Provide the [X, Y] coordinate of the cell's center where the given text is located.  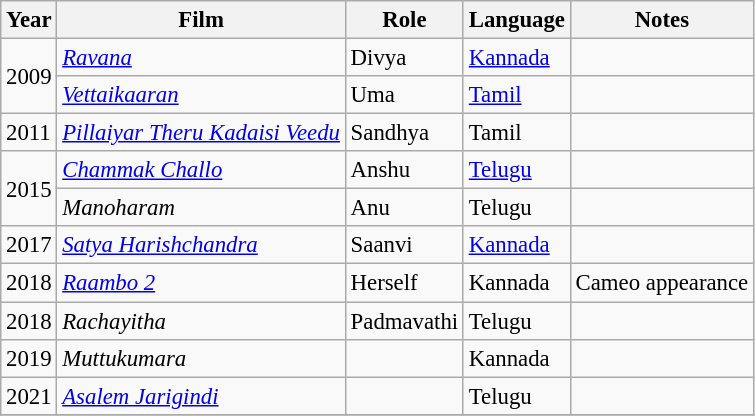
Chammak Challo [201, 170]
Language [516, 20]
Herself [404, 283]
2017 [29, 245]
Pillaiyar Theru Kadaisi Veedu [201, 133]
Anu [404, 208]
Divya [404, 58]
Vettaikaaran [201, 95]
Year [29, 20]
Role [404, 20]
Rachayitha [201, 321]
2021 [29, 396]
Saanvi [404, 245]
Notes [662, 20]
Cameo appearance [662, 283]
2015 [29, 188]
Raambo 2 [201, 283]
Muttukumara [201, 358]
2009 [29, 76]
Manoharam [201, 208]
2019 [29, 358]
Asalem Jarigindi [201, 396]
2011 [29, 133]
Anshu [404, 170]
Satya Harishchandra [201, 245]
Uma [404, 95]
Sandhya [404, 133]
Padmavathi [404, 321]
Film [201, 20]
Ravana [201, 58]
